Search for the cell housing the specified text and yield its [X, Y] center coordinate. 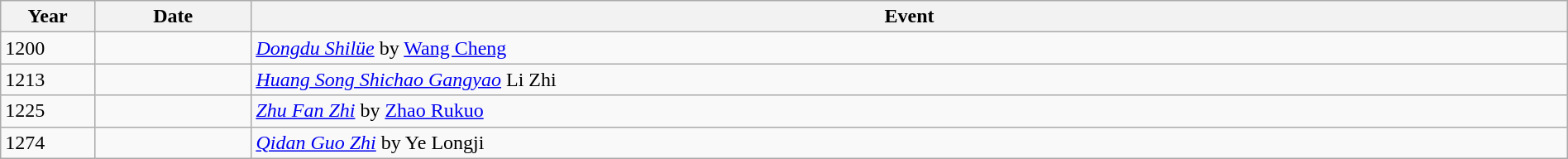
1274 [48, 142]
Event [910, 17]
Zhu Fan Zhi by Zhao Rukuo [910, 111]
Huang Song Shichao Gangyao Li Zhi [910, 79]
Qidan Guo Zhi by Ye Longji [910, 142]
1213 [48, 79]
Date [172, 17]
1200 [48, 48]
1225 [48, 111]
Year [48, 17]
Dongdu Shilüe by Wang Cheng [910, 48]
